Pinpoint the cell where the given text exists, returning its [x, y] midpoint coordinate. 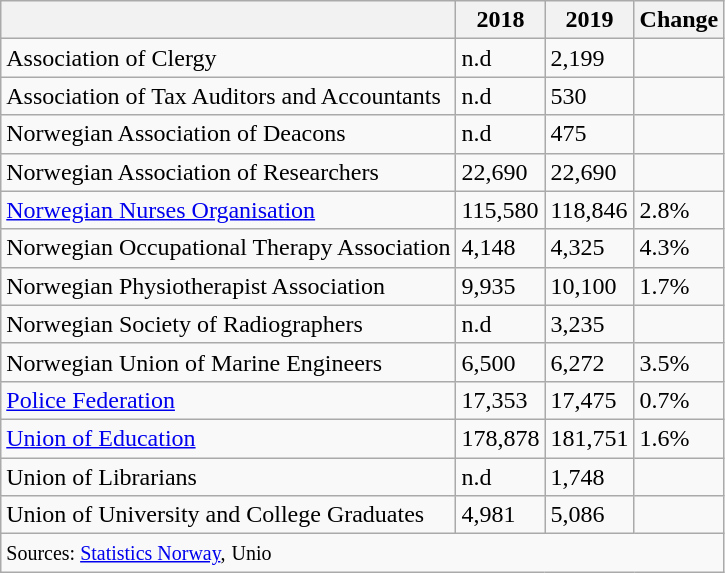
0.7% [679, 400]
Association of Clergy [228, 58]
4,325 [590, 248]
17,475 [590, 400]
Union of University and College Graduates [228, 515]
3,235 [590, 324]
5,086 [590, 515]
Norwegian Physiotherapist Association [228, 286]
4,981 [500, 515]
1.7% [679, 286]
Norwegian Occupational Therapy Association [228, 248]
6,272 [590, 362]
Association of Tax Auditors and Accountants [228, 96]
3.5% [679, 362]
475 [590, 134]
Norwegian Association of Researchers [228, 172]
1,748 [590, 477]
181,751 [590, 438]
Union of Librarians [228, 477]
2,199 [590, 58]
Norwegian Association of Deacons [228, 134]
530 [590, 96]
9,935 [500, 286]
Norwegian Nurses Organisation [228, 210]
Police Federation [228, 400]
Norwegian Union of Marine Engineers [228, 362]
115,580 [500, 210]
2019 [590, 20]
4.3% [679, 248]
6,500 [500, 362]
2.8% [679, 210]
Sources: Statistics Norway, Unio [362, 553]
10,100 [590, 286]
Union of Education [228, 438]
2018 [500, 20]
4,148 [500, 248]
1.6% [679, 438]
178,878 [500, 438]
Norwegian Society of Radiographers [228, 324]
Change [679, 20]
17,353 [500, 400]
118,846 [590, 210]
